Return [X, Y] of the center of cell containing provided text 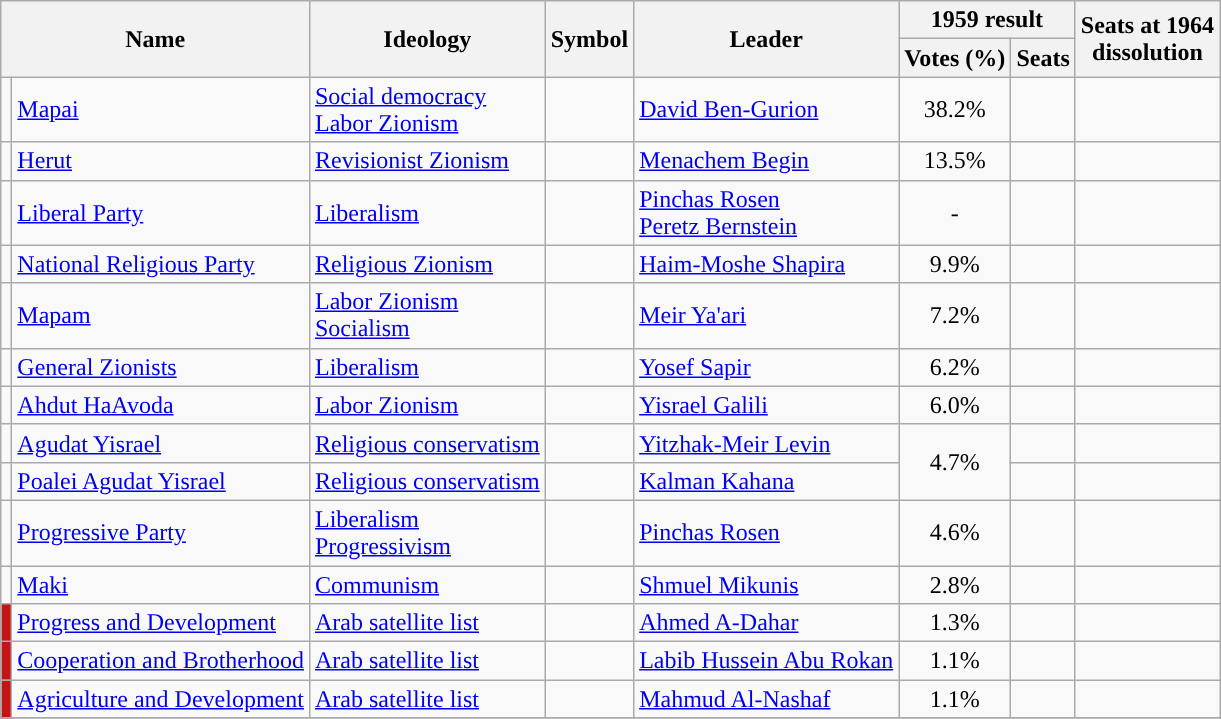
4.6% [955, 532]
Seats [1043, 58]
7.2% [955, 316]
1959 result [988, 20]
Leader [766, 39]
Progressive Party [161, 532]
13.5% [955, 161]
Ahdut HaAvoda [161, 405]
Liberal Party [161, 212]
Progress and Development [161, 623]
Yosef Sapir [766, 367]
Ideology [427, 39]
4.7% [955, 462]
2.8% [955, 585]
1.3% [955, 623]
Maki [161, 585]
Kalman Kahana [766, 481]
Yitzhak-Meir Levin [766, 443]
Pinchas Rosen [766, 532]
Seats at 1964dissolution [1147, 39]
38.2% [955, 110]
Revisionist Zionism [427, 161]
Votes (%) [955, 58]
Religious Zionism [427, 264]
Haim-Moshe Shapira [766, 264]
Herut [161, 161]
LiberalismProgressivism [427, 532]
Shmuel Mikunis [766, 585]
9.9% [955, 264]
6.0% [955, 405]
Poalei Agudat Yisrael [161, 481]
National Religious Party [161, 264]
Labor ZionismSocialism [427, 316]
Menachem Begin [766, 161]
Yisrael Galili [766, 405]
David Ben-Gurion [766, 110]
6.2% [955, 367]
Name [156, 39]
Mapam [161, 316]
Mapai [161, 110]
Labib Hussein Abu Rokan [766, 661]
- [955, 212]
Cooperation and Brotherhood [161, 661]
Symbol [589, 39]
Communism [427, 585]
Meir Ya'ari [766, 316]
Agriculture and Development [161, 699]
Mahmud Al-Nashaf [766, 699]
Pinchas RosenPeretz Bernstein [766, 212]
Labor Zionism [427, 405]
General Zionists [161, 367]
Social democracyLabor Zionism [427, 110]
Agudat Yisrael [161, 443]
Ahmed A-Dahar [766, 623]
